Scan for the cell matching the given text and deliver its (X, Y) coordinate at center. 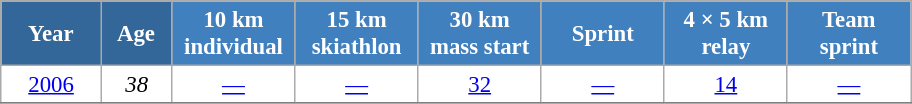
Year (52, 34)
30 km mass start (480, 34)
Team sprint (848, 34)
2006 (52, 85)
4 × 5 km relay (726, 34)
38 (136, 85)
14 (726, 85)
15 km skiathlon (356, 34)
32 (480, 85)
10 km individual (234, 34)
Sprint (602, 34)
Age (136, 34)
